Determine the [x, y] coordinate at the center of the cell enclosing the given text.  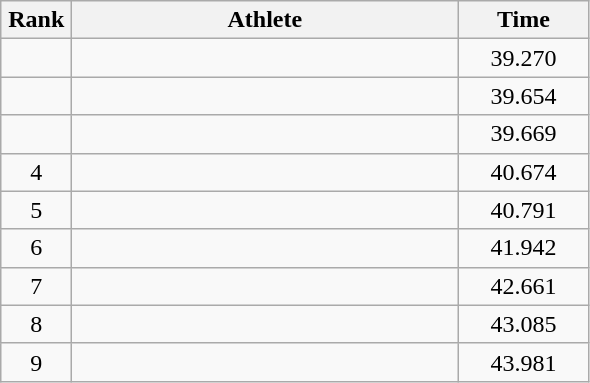
40.791 [524, 210]
39.270 [524, 58]
9 [36, 362]
42.661 [524, 286]
Rank [36, 20]
Athlete [265, 20]
5 [36, 210]
40.674 [524, 172]
6 [36, 248]
4 [36, 172]
8 [36, 324]
39.669 [524, 134]
43.085 [524, 324]
41.942 [524, 248]
43.981 [524, 362]
Time [524, 20]
39.654 [524, 96]
7 [36, 286]
